Output the [x, y] coordinate of the center of the cell containing the given text.  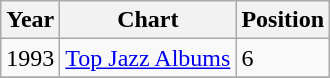
Top Jazz Albums [148, 58]
6 [283, 58]
Position [283, 20]
1993 [30, 58]
Chart [148, 20]
Year [30, 20]
